Return [x, y] of the center of cell containing provided text 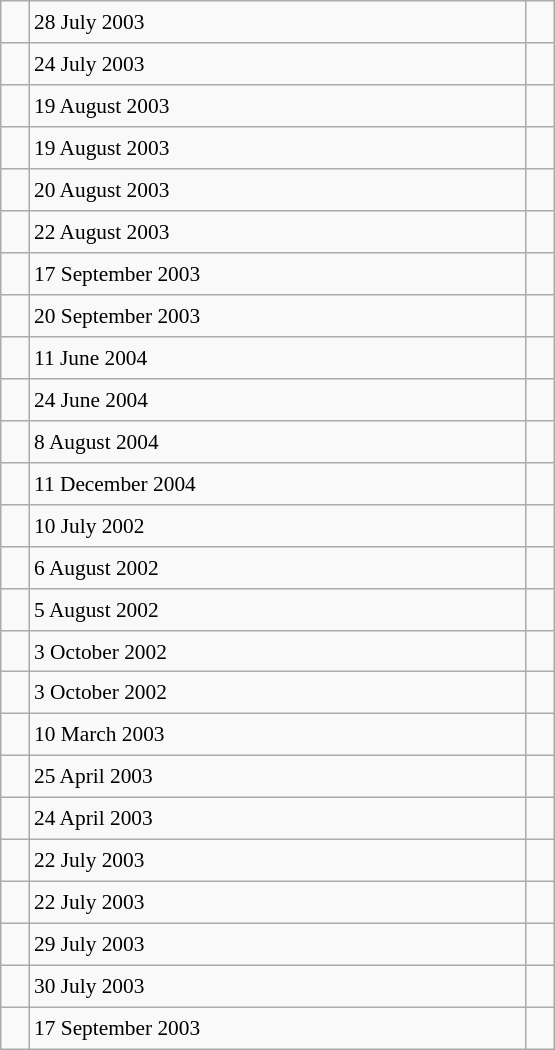
8 August 2004 [278, 441]
11 June 2004 [278, 358]
30 July 2003 [278, 986]
24 April 2003 [278, 819]
20 September 2003 [278, 316]
24 July 2003 [278, 64]
28 July 2003 [278, 22]
6 August 2002 [278, 567]
25 April 2003 [278, 777]
10 July 2002 [278, 525]
29 July 2003 [278, 945]
11 December 2004 [278, 483]
20 August 2003 [278, 190]
22 August 2003 [278, 232]
5 August 2002 [278, 609]
10 March 2003 [278, 735]
24 June 2004 [278, 399]
